Locate the cell with the specified text and output its [x, y] center coordinate. 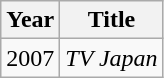
2007 [30, 58]
Title [112, 20]
TV Japan [112, 58]
Year [30, 20]
